Search for the cell housing the specified text and yield its [x, y] center coordinate. 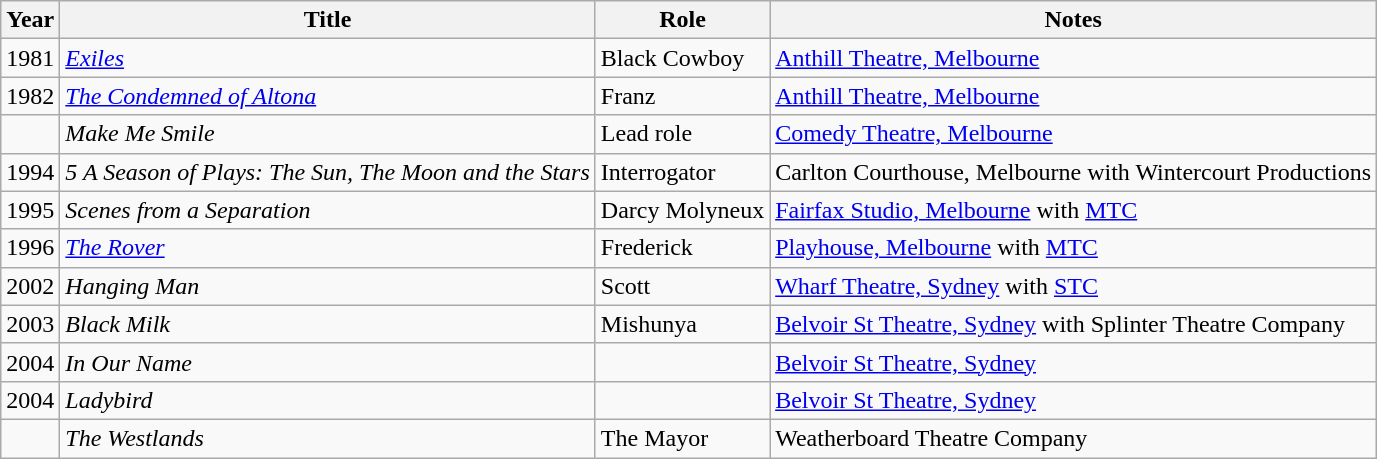
Mishunya [682, 324]
Lead role [682, 134]
1982 [30, 96]
Fairfax Studio, Melbourne with MTC [1074, 210]
Year [30, 20]
2003 [30, 324]
Wharf Theatre, Sydney with STC [1074, 286]
Carlton Courthouse, Melbourne with Wintercourt Productions [1074, 172]
Black Cowboy [682, 58]
Notes [1074, 20]
Scenes from a Separation [328, 210]
2002 [30, 286]
Comedy Theatre, Melbourne [1074, 134]
Title [328, 20]
Frederick [682, 248]
Exiles [328, 58]
Hanging Man [328, 286]
5 A Season of Plays: The Sun, The Moon and the Stars [328, 172]
1996 [30, 248]
Interrogator [682, 172]
The Rover [328, 248]
1981 [30, 58]
Playhouse, Melbourne with MTC [1074, 248]
In Our Name [328, 362]
Scott [682, 286]
Darcy Molyneux [682, 210]
The Mayor [682, 438]
Role [682, 20]
Belvoir St Theatre, Sydney with Splinter Theatre Company [1074, 324]
Franz [682, 96]
The Westlands [328, 438]
1995 [30, 210]
The Condemned of Altona [328, 96]
Ladybird [328, 400]
Black Milk [328, 324]
1994 [30, 172]
Weatherboard Theatre Company [1074, 438]
Make Me Smile [328, 134]
